Output the (X, Y) coordinate of the center of the cell containing the given text.  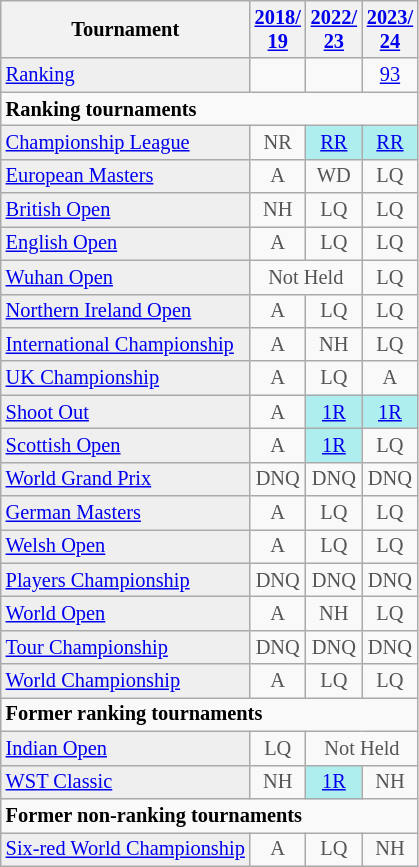
UK Championship (126, 378)
Tournament (126, 29)
Players Championship (126, 580)
93 (390, 75)
Former ranking tournaments (210, 714)
Scottish Open (126, 445)
World Grand Prix (126, 479)
Ranking (126, 75)
Shoot Out (126, 412)
British Open (126, 210)
WST Classic (126, 782)
Welsh Open (126, 546)
Tour Championship (126, 647)
European Masters (126, 176)
Indian Open (126, 748)
Former non-ranking tournaments (210, 815)
International Championship (126, 344)
Ranking tournaments (210, 109)
2022/23 (334, 29)
English Open (126, 243)
German Masters (126, 513)
2018/19 (278, 29)
World Championship (126, 681)
Championship League (126, 142)
2023/24 (390, 29)
WD (334, 176)
Northern Ireland Open (126, 311)
Six-red World Championship (126, 849)
Wuhan Open (126, 277)
NR (278, 142)
World Open (126, 613)
